Identify which cell holds the provided text, then report its [x, y] central coordinate. 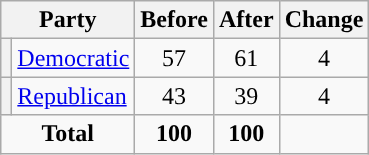
Democratic [74, 58]
43 [174, 96]
Republican [74, 96]
57 [174, 58]
Change [324, 20]
39 [246, 96]
61 [246, 58]
Party [68, 20]
Total [68, 134]
Before [174, 20]
After [246, 20]
